Identify which cell holds the provided text, then report its [x, y] central coordinate. 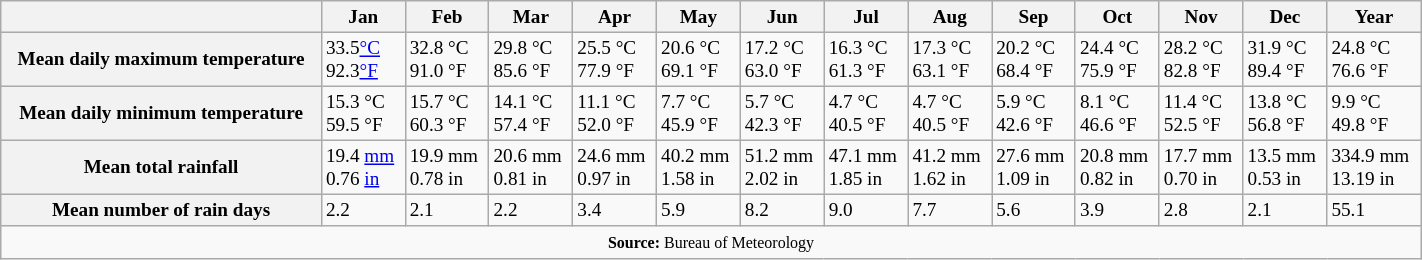
51.2 mm2.02 in [782, 168]
Sep [1034, 17]
15.3 °C59.5 °F [363, 114]
20.8 mm0.82 in [1117, 168]
24.4 °C75.9 °F [1117, 59]
Jan [363, 17]
41.2 mm1.62 in [950, 168]
25.5 °C77.9 °F [615, 59]
17.3 °C63.1 °F [950, 59]
2.8 [1201, 211]
Apr [615, 17]
55.1 [1374, 211]
3.9 [1117, 211]
8.1 °C46.6 °F [1117, 114]
5.9 °C42.6 °F [1034, 114]
24.8 °C76.6 °F [1374, 59]
Mean total rainfall [162, 168]
Mean daily minimum temperature [162, 114]
33.5°C92.3°F [363, 59]
13.8 °C56.8 °F [1285, 114]
28.2 °C82.8 °F [1201, 59]
Feb [447, 17]
14.1 °C57.4 °F [531, 114]
334.9 mm13.19 in [1374, 168]
19.4 mm0.76 in [363, 168]
20.6 °C69.1 °F [699, 59]
11.4 °C52.5 °F [1201, 114]
13.5 mm0.53 in [1285, 168]
7.7 [950, 211]
11.1 °C52.0 °F [615, 114]
5.6 [1034, 211]
17.2 °C63.0 °F [782, 59]
3.4 [615, 211]
Mar [531, 17]
29.8 °C85.6 °F [531, 59]
40.2 mm1.58 in [699, 168]
5.7 °C42.3 °F [782, 114]
32.8 °C91.0 °F [447, 59]
Dec [1285, 17]
Oct [1117, 17]
20.2 °C68.4 °F [1034, 59]
Nov [1201, 17]
47.1 mm1.85 in [866, 168]
May [699, 17]
7.7 °C45.9 °F [699, 114]
Jun [782, 17]
Year [1374, 17]
9.0 [866, 211]
Mean number of rain days [162, 211]
15.7 °C60.3 °F [447, 114]
20.6 mm0.81 in [531, 168]
17.7 mm0.70 in [1201, 168]
24.6 mm0.97 in [615, 168]
5.9 [699, 211]
9.9 °C49.8 °F [1374, 114]
Mean daily maximum temperature [162, 59]
Jul [866, 17]
16.3 °C61.3 °F [866, 59]
Source: Bureau of Meteorology [711, 242]
19.9 mm0.78 in [447, 168]
Aug [950, 17]
8.2 [782, 211]
27.6 mm1.09 in [1034, 168]
31.9 °C89.4 °F [1285, 59]
